Return the [x, y] coordinate for the center point of the cell that contains the specified text.  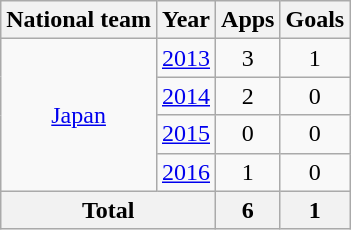
3 [248, 58]
Total [108, 210]
Apps [248, 20]
Japan [79, 115]
2014 [186, 96]
Year [186, 20]
2016 [186, 172]
Goals [315, 20]
2015 [186, 134]
National team [79, 20]
2013 [186, 58]
2 [248, 96]
6 [248, 210]
